Provide the (X, Y) coordinate of the cell's center where the given text is located.  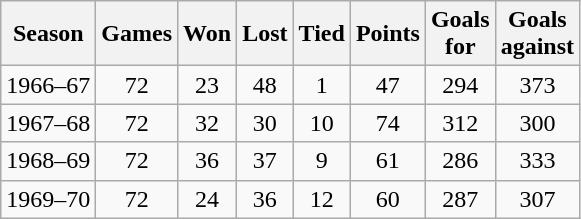
1966–67 (48, 85)
9 (322, 161)
294 (460, 85)
23 (208, 85)
286 (460, 161)
Points (388, 34)
24 (208, 199)
Won (208, 34)
307 (537, 199)
Goalsagainst (537, 34)
47 (388, 85)
Tied (322, 34)
60 (388, 199)
Season (48, 34)
Games (137, 34)
Lost (265, 34)
312 (460, 123)
1967–68 (48, 123)
12 (322, 199)
1968–69 (48, 161)
300 (537, 123)
48 (265, 85)
Goalsfor (460, 34)
10 (322, 123)
30 (265, 123)
37 (265, 161)
32 (208, 123)
61 (388, 161)
287 (460, 199)
1969–70 (48, 199)
333 (537, 161)
1 (322, 85)
373 (537, 85)
74 (388, 123)
